Output the [X, Y] coordinate of the center of the cell containing the given text.  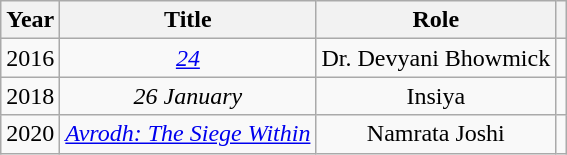
Role [436, 20]
26 January [188, 96]
Title [188, 20]
Dr. Devyani Bhowmick [436, 58]
Year [30, 20]
2016 [30, 58]
Avrodh: The Siege Within [188, 134]
24 [188, 58]
Insiya [436, 96]
Namrata Joshi [436, 134]
2020 [30, 134]
2018 [30, 96]
